Output the (X, Y) coordinate of the center of the cell containing the given text.  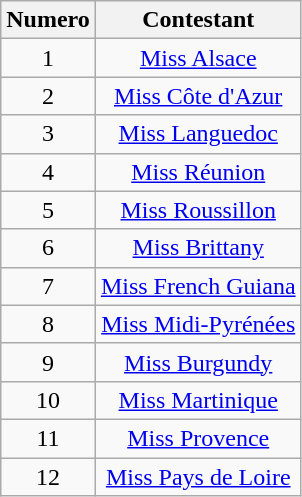
8 (48, 324)
Miss French Guiana (198, 286)
Miss Provence (198, 438)
Miss Martinique (198, 400)
9 (48, 362)
Miss Roussillon (198, 210)
Miss Midi-Pyrénées (198, 324)
5 (48, 210)
Miss Côte d'Azur (198, 96)
10 (48, 400)
Miss Brittany (198, 248)
Numero (48, 20)
Miss Alsace (198, 58)
12 (48, 477)
Miss Réunion (198, 172)
1 (48, 58)
Miss Pays de Loire (198, 477)
3 (48, 134)
Miss Languedoc (198, 134)
Contestant (198, 20)
4 (48, 172)
6 (48, 248)
11 (48, 438)
7 (48, 286)
2 (48, 96)
Miss Burgundy (198, 362)
